Extract the [x, y] coordinate from the center of the cell holding the provided text.  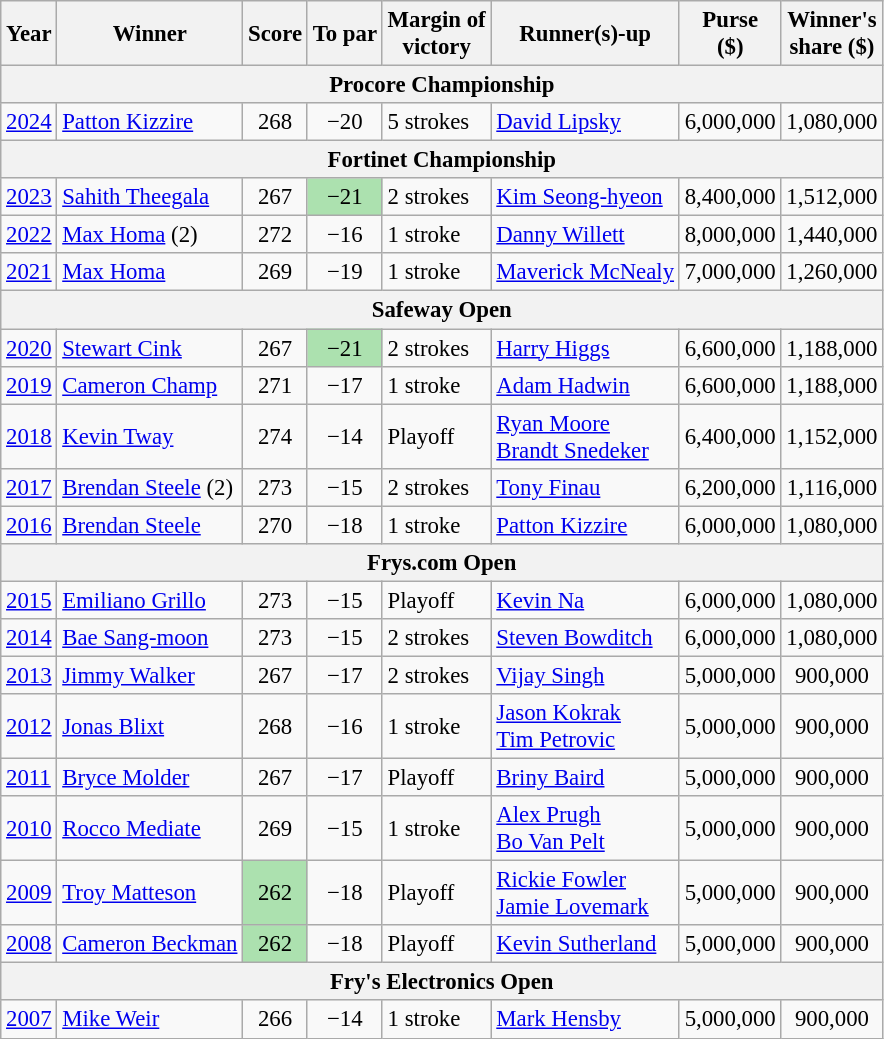
2011 [29, 778]
Jason Kokrak Tim Petrovic [585, 726]
Frys.com Open [442, 563]
2020 [29, 348]
274 [276, 436]
6,200,000 [730, 487]
Cameron Beckman [150, 944]
7,000,000 [730, 273]
David Lipsky [585, 122]
Adam Hadwin [585, 385]
Rocco Mediate [150, 828]
Max Homa [150, 273]
Maverick McNealy [585, 273]
Emiliano Grillo [150, 600]
270 [276, 525]
Kevin Na [585, 600]
8,000,000 [730, 235]
1,440,000 [832, 235]
Purse($) [730, 34]
2016 [29, 525]
2015 [29, 600]
Steven Bowditch [585, 638]
2013 [29, 675]
5 strokes [436, 122]
Kevin Sutherland [585, 944]
Danny Willett [585, 235]
Safeway Open [442, 310]
Winner'sshare ($) [832, 34]
Score [276, 34]
Year [29, 34]
Margin ofvictory [436, 34]
Procore Championship [442, 85]
2010 [29, 828]
8,400,000 [730, 197]
Max Homa (2) [150, 235]
Troy Matteson [150, 894]
Cameron Champ [150, 385]
1,512,000 [832, 197]
Tony Finau [585, 487]
Kevin Tway [150, 436]
2021 [29, 273]
Brendan Steele (2) [150, 487]
2007 [29, 1020]
Fortinet Championship [442, 160]
2012 [29, 726]
Alex Prugh Bo Van Pelt [585, 828]
2019 [29, 385]
To par [344, 34]
Sahith Theegala [150, 197]
2009 [29, 894]
Stewart Cink [150, 348]
Runner(s)-up [585, 34]
Bae Sang-moon [150, 638]
Winner [150, 34]
2008 [29, 944]
Fry's Electronics Open [442, 982]
266 [276, 1020]
1,116,000 [832, 487]
2017 [29, 487]
6,400,000 [730, 436]
2024 [29, 122]
2022 [29, 235]
1,152,000 [832, 436]
Bryce Molder [150, 778]
Vijay Singh [585, 675]
272 [276, 235]
Brendan Steele [150, 525]
2023 [29, 197]
271 [276, 385]
Mark Hensby [585, 1020]
Harry Higgs [585, 348]
Mike Weir [150, 1020]
Rickie Fowler Jamie Lovemark [585, 894]
2018 [29, 436]
−20 [344, 122]
−19 [344, 273]
Briny Baird [585, 778]
1,260,000 [832, 273]
2014 [29, 638]
Kim Seong-hyeon [585, 197]
Ryan Moore Brandt Snedeker [585, 436]
Jonas Blixt [150, 726]
Jimmy Walker [150, 675]
